From the cell containing the given text, extract its center point as (X, Y) coordinate. 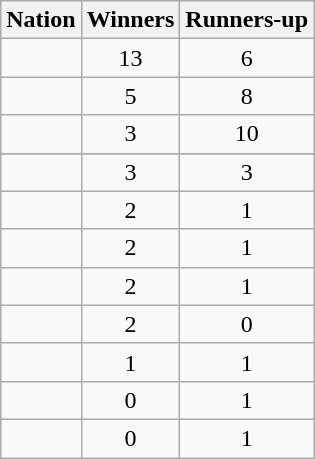
Nation (41, 20)
13 (130, 58)
10 (247, 134)
Winners (130, 20)
6 (247, 58)
Runners-up (247, 20)
8 (247, 96)
5 (130, 96)
